Provide the [x, y] coordinate of the cell's center where the given text is located.  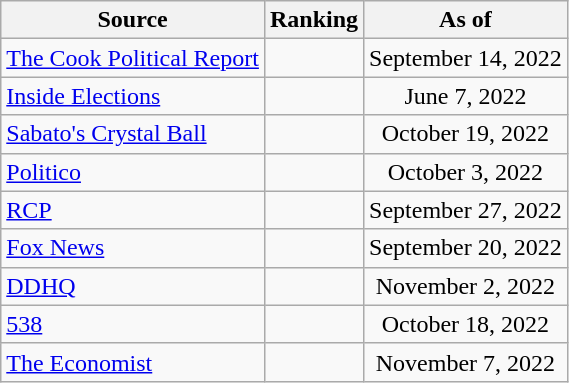
November 2, 2022 [466, 286]
Sabato's Crystal Ball [133, 134]
The Economist [133, 362]
Politico [133, 172]
The Cook Political Report [133, 58]
June 7, 2022 [466, 96]
Inside Elections [133, 96]
October 3, 2022 [466, 172]
September 20, 2022 [466, 248]
DDHQ [133, 286]
538 [133, 324]
September 27, 2022 [466, 210]
October 19, 2022 [466, 134]
RCP [133, 210]
Source [133, 20]
Ranking [314, 20]
November 7, 2022 [466, 362]
Fox News [133, 248]
September 14, 2022 [466, 58]
October 18, 2022 [466, 324]
As of [466, 20]
